For the text-containing cell, return its midpoint in (x, y) coordinate format. 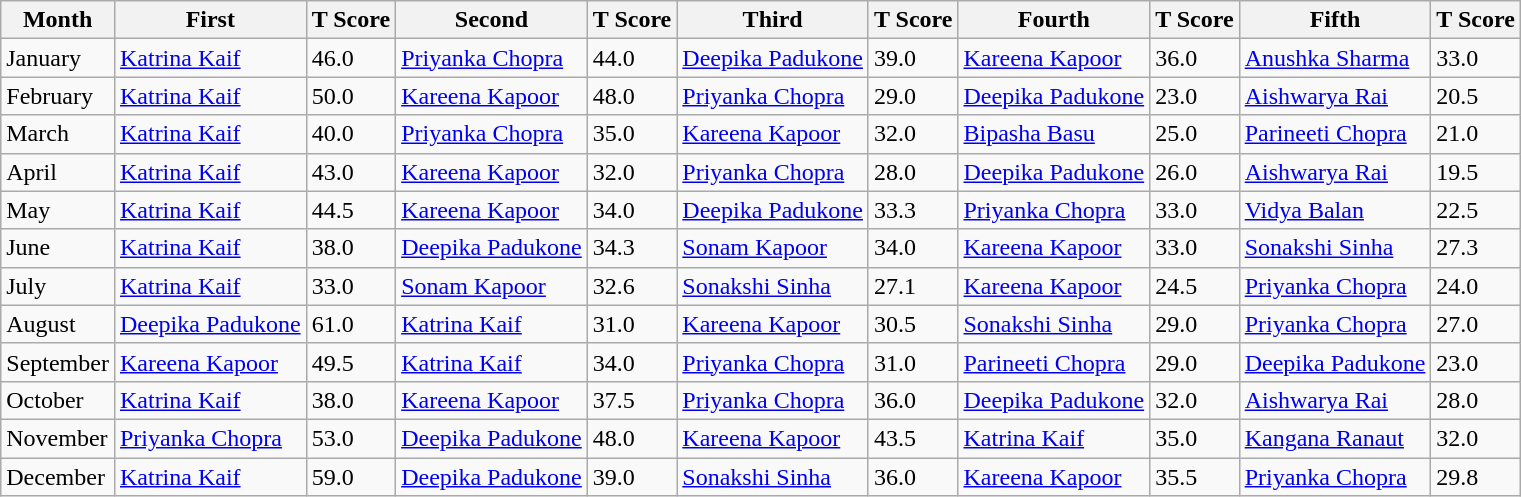
34.3 (632, 248)
44.0 (632, 58)
Vidya Balan (1335, 210)
24.5 (1195, 286)
Month (58, 20)
19.5 (1476, 172)
27.1 (913, 286)
37.5 (632, 400)
Fifth (1335, 20)
Fourth (1054, 20)
Anushka Sharma (1335, 58)
November (58, 438)
35.5 (1195, 477)
September (58, 362)
26.0 (1195, 172)
March (58, 134)
20.5 (1476, 96)
46.0 (351, 58)
30.5 (913, 324)
59.0 (351, 477)
53.0 (351, 438)
First (210, 20)
50.0 (351, 96)
December (58, 477)
Second (492, 20)
43.0 (351, 172)
21.0 (1476, 134)
Third (773, 20)
June (58, 248)
25.0 (1195, 134)
February (58, 96)
27.0 (1476, 324)
August (58, 324)
29.8 (1476, 477)
April (58, 172)
43.5 (913, 438)
22.5 (1476, 210)
27.3 (1476, 248)
44.5 (351, 210)
January (58, 58)
Kangana Ranaut (1335, 438)
July (58, 286)
October (58, 400)
Bipasha Basu (1054, 134)
61.0 (351, 324)
24.0 (1476, 286)
May (58, 210)
40.0 (351, 134)
49.5 (351, 362)
32.6 (632, 286)
33.3 (913, 210)
